Provide the (x, y) coordinate of the cell's center where the given text is located.  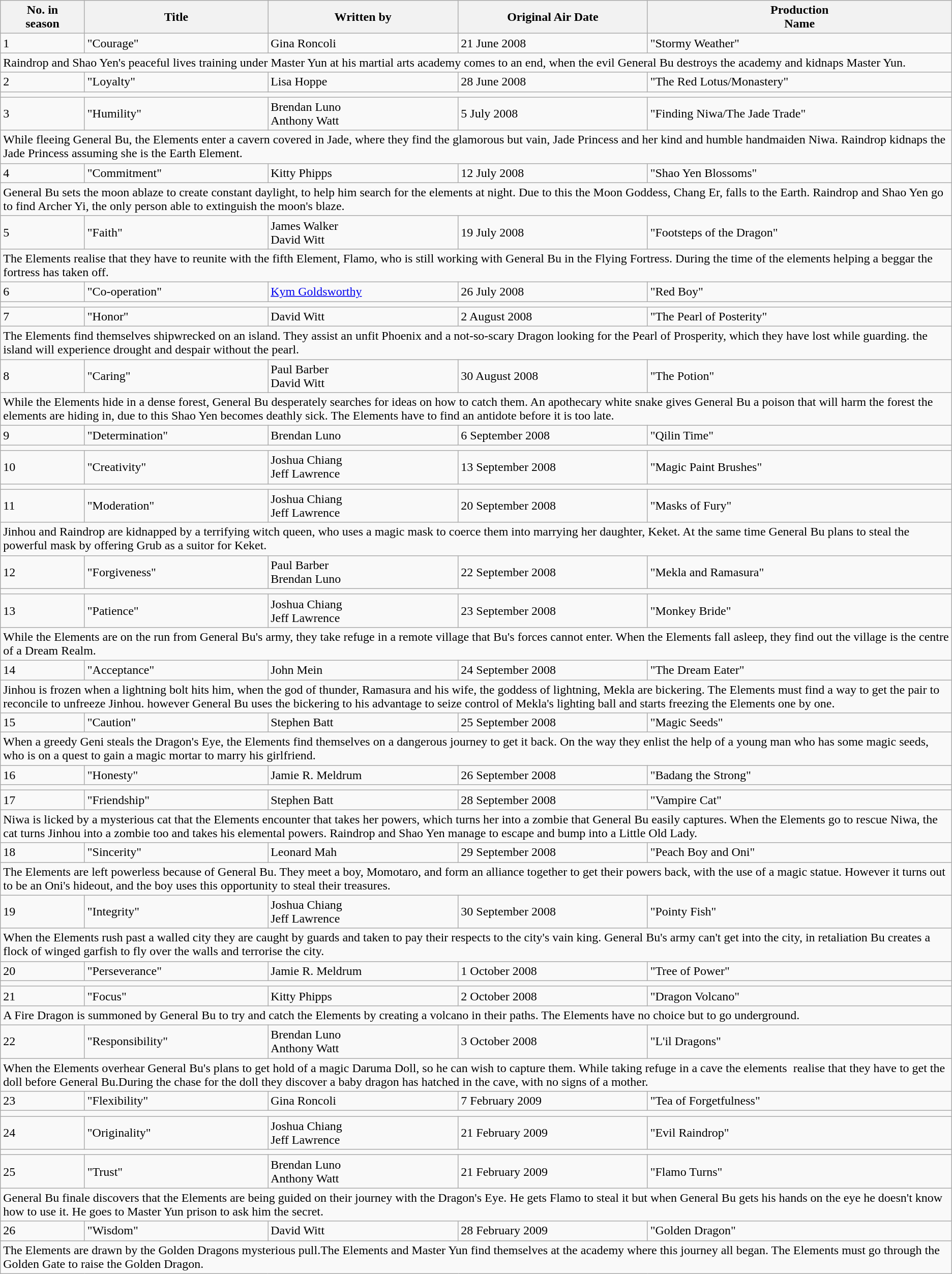
16 (43, 775)
ProductionName (799, 17)
20 September 2008 (553, 506)
"Shao Yen Blossoms" (799, 173)
"Friendship" (176, 800)
12 July 2008 (553, 173)
"Focus" (176, 996)
"Humility" (176, 114)
18 (43, 852)
19 (43, 911)
"Magic Paint Brushes" (799, 467)
17 (43, 800)
6 (43, 291)
"Finding Niwa/The Jade Trade" (799, 114)
24 September 2008 (553, 670)
"Pointy Fish" (799, 911)
"Determination" (176, 435)
"Caution" (176, 723)
"Sincerity" (176, 852)
26 September 2008 (553, 775)
15 (43, 723)
4 (43, 173)
"Forgiveness" (176, 572)
"Stormy Weather" (799, 43)
25 September 2008 (553, 723)
25 (43, 1172)
1 (43, 43)
Original Air Date (553, 17)
"Peach Boy and Oni" (799, 852)
28 February 2009 (553, 1231)
5 (43, 232)
19 July 2008 (553, 232)
Kym Goldsworthy (363, 291)
6 September 2008 (553, 435)
No. inseason (43, 17)
"Honor" (176, 317)
"Honesty" (176, 775)
8 (43, 376)
23 (43, 1101)
3 (43, 114)
John Mein (363, 670)
30 August 2008 (553, 376)
James WalkerDavid Witt (363, 232)
20 (43, 971)
13 (43, 610)
Brendan Luno (363, 435)
"The Red Lotus/Monastery" (799, 82)
"Patience" (176, 610)
21 (43, 996)
"Evil Raindrop" (799, 1133)
"Courage" (176, 43)
24 (43, 1133)
29 September 2008 (553, 852)
"Magic Seeds" (799, 723)
"Golden Dragon" (799, 1231)
7 (43, 317)
Written by (363, 17)
"Footsteps of the Dragon" (799, 232)
21 June 2008 (553, 43)
"Badang the Strong" (799, 775)
"Faith" (176, 232)
"Creativity" (176, 467)
"Integrity" (176, 911)
10 (43, 467)
26 July 2008 (553, 291)
"The Potion" (799, 376)
9 (43, 435)
22 (43, 1042)
"Moderation" (176, 506)
"Red Boy" (799, 291)
28 June 2008 (553, 82)
11 (43, 506)
"Dragon Volcano" (799, 996)
12 (43, 572)
Paul BarberBrendan Luno (363, 572)
23 September 2008 (553, 610)
Lisa Hoppe (363, 82)
Title (176, 17)
"Qilin Time" (799, 435)
5 July 2008 (553, 114)
Leonard Mah (363, 852)
22 September 2008 (553, 572)
"Responsibility" (176, 1042)
"Trust" (176, 1172)
"Tea of Forgetfulness" (799, 1101)
"The Dream Eater" (799, 670)
"The Pearl of Posterity" (799, 317)
1 October 2008 (553, 971)
"Vampire Cat" (799, 800)
"Monkey Bride" (799, 610)
Paul BarberDavid Witt (363, 376)
"Masks of Fury" (799, 506)
"Flamo Turns" (799, 1172)
26 (43, 1231)
"Originality" (176, 1133)
14 (43, 670)
"L'il Dragons" (799, 1042)
"Wisdom" (176, 1231)
13 September 2008 (553, 467)
"Caring" (176, 376)
"Flexibility" (176, 1101)
"Mekla and Ramasura" (799, 572)
28 September 2008 (553, 800)
3 October 2008 (553, 1042)
30 September 2008 (553, 911)
"Tree of Power" (799, 971)
"Acceptance" (176, 670)
"Co-operation" (176, 291)
"Loyalty" (176, 82)
7 February 2009 (553, 1101)
"Commitment" (176, 173)
2 (43, 82)
"Perseverance" (176, 971)
2 August 2008 (553, 317)
2 October 2008 (553, 996)
